Identify which cell holds the provided text, then report its [x, y] central coordinate. 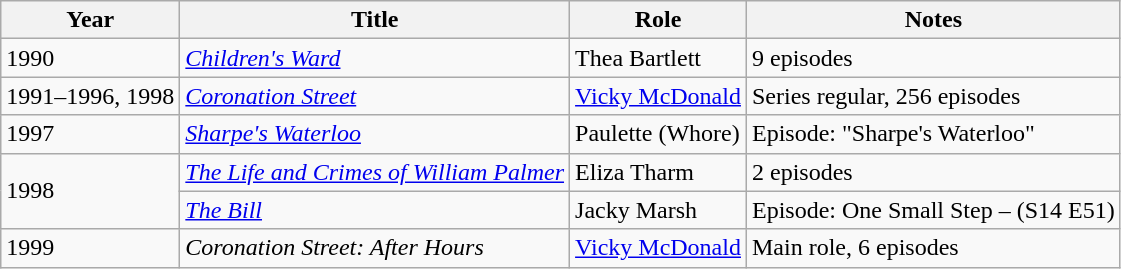
Notes [933, 20]
1999 [90, 248]
Thea Bartlett [658, 58]
Episode: "Sharpe's Waterloo" [933, 134]
1990 [90, 58]
Title [375, 20]
Year [90, 20]
Main role, 6 episodes [933, 248]
Jacky Marsh [658, 210]
1997 [90, 134]
1991–1996, 1998 [90, 96]
Coronation Street: After Hours [375, 248]
The Bill [375, 210]
Eliza Tharm [658, 172]
Children's Ward [375, 58]
Paulette (Whore) [658, 134]
Episode: One Small Step – (S14 E51) [933, 210]
Series regular, 256 episodes [933, 96]
The Life and Crimes of William Palmer [375, 172]
Coronation Street [375, 96]
9 episodes [933, 58]
2 episodes [933, 172]
Sharpe's Waterloo [375, 134]
Role [658, 20]
1998 [90, 191]
